From the cell containing the given text, extract its center point as (X, Y) coordinate. 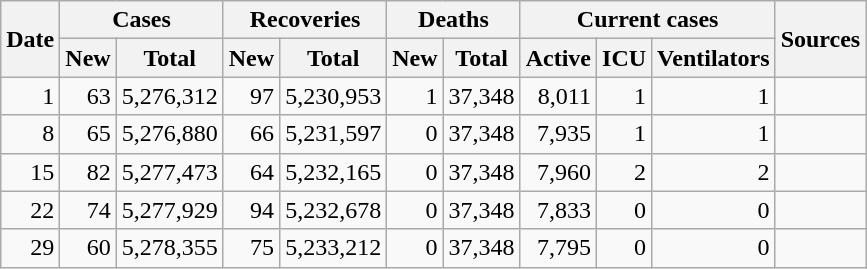
22 (30, 210)
63 (88, 96)
8,011 (558, 96)
15 (30, 172)
5,232,165 (334, 172)
Cases (142, 20)
ICU (624, 58)
7,935 (558, 134)
5,276,880 (170, 134)
7,795 (558, 248)
64 (251, 172)
75 (251, 248)
65 (88, 134)
7,960 (558, 172)
5,276,312 (170, 96)
5,278,355 (170, 248)
97 (251, 96)
5,233,212 (334, 248)
5,230,953 (334, 96)
Date (30, 39)
Sources (820, 39)
94 (251, 210)
29 (30, 248)
8 (30, 134)
Recoveries (304, 20)
Deaths (454, 20)
5,277,473 (170, 172)
74 (88, 210)
Current cases (648, 20)
7,833 (558, 210)
82 (88, 172)
5,231,597 (334, 134)
66 (251, 134)
Ventilators (714, 58)
Active (558, 58)
5,232,678 (334, 210)
60 (88, 248)
5,277,929 (170, 210)
